Determine the (X, Y) coordinate at the center of the cell enclosing the given text.  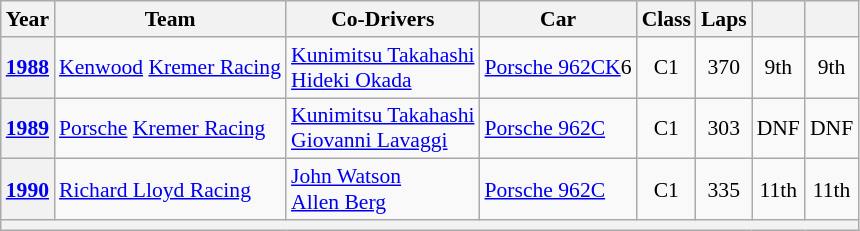
Porsche Kremer Racing (170, 128)
Kunimitsu Takahashi Giovanni Lavaggi (383, 128)
1989 (28, 128)
335 (724, 190)
303 (724, 128)
Car (558, 19)
Kenwood Kremer Racing (170, 68)
Richard Lloyd Racing (170, 190)
Year (28, 19)
370 (724, 68)
Porsche 962CK6 (558, 68)
Class (666, 19)
Co-Drivers (383, 19)
John Watson Allen Berg (383, 190)
Kunimitsu Takahashi Hideki Okada (383, 68)
1988 (28, 68)
Team (170, 19)
1990 (28, 190)
Laps (724, 19)
